Provide the [x, y] coordinate of the cell's center where the given text is located.  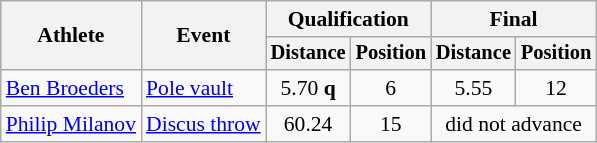
Qualification [348, 19]
5.55 [474, 88]
12 [556, 88]
Pole vault [204, 88]
Event [204, 36]
60.24 [308, 124]
did not advance [514, 124]
15 [391, 124]
6 [391, 88]
Philip Milanov [71, 124]
Ben Broeders [71, 88]
Discus throw [204, 124]
Final [514, 19]
Athlete [71, 36]
5.70 q [308, 88]
